Scan for the cell matching the given text and deliver its [x, y] coordinate at center. 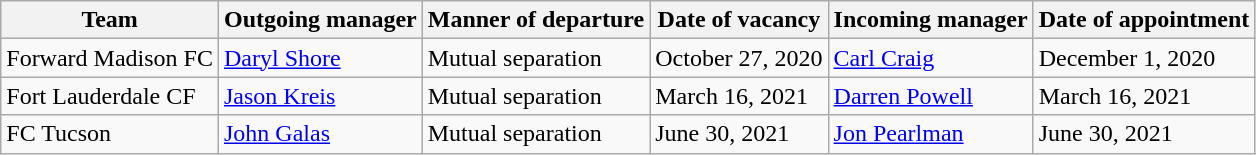
Date of appointment [1144, 20]
FC Tucson [110, 134]
Carl Craig [930, 58]
Jason Kreis [320, 96]
Forward Madison FC [110, 58]
John Galas [320, 134]
Outgoing manager [320, 20]
Jon Pearlman [930, 134]
October 27, 2020 [739, 58]
December 1, 2020 [1144, 58]
Manner of departure [536, 20]
Incoming manager [930, 20]
Daryl Shore [320, 58]
Team [110, 20]
Fort Lauderdale CF [110, 96]
Darren Powell [930, 96]
Date of vacancy [739, 20]
